Pinpoint the cell where the given text exists, returning its [x, y] midpoint coordinate. 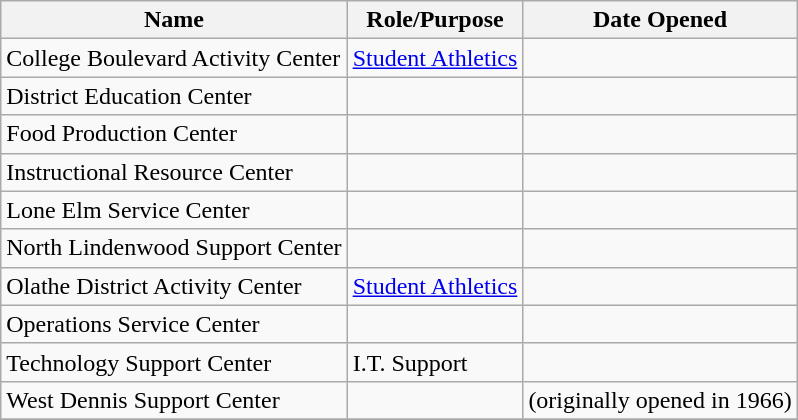
I.T. Support [435, 362]
Role/Purpose [435, 20]
Name [174, 20]
Operations Service Center [174, 324]
Instructional Resource Center [174, 172]
Date Opened [660, 20]
District Education Center [174, 96]
West Dennis Support Center [174, 400]
North Lindenwood Support Center [174, 248]
Olathe District Activity Center [174, 286]
Technology Support Center [174, 362]
(originally opened in 1966) [660, 400]
College Boulevard Activity Center [174, 58]
Lone Elm Service Center [174, 210]
Food Production Center [174, 134]
